Return [x, y] of the center of cell containing provided text 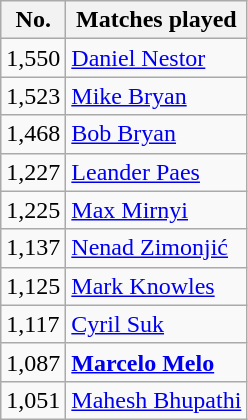
1,087 [34, 362]
Mahesh Bhupathi [156, 400]
1,227 [34, 172]
1,523 [34, 96]
1,051 [34, 400]
1,137 [34, 248]
Nenad Zimonjić [156, 248]
1,550 [34, 58]
No. [34, 20]
1,468 [34, 134]
Matches played [156, 20]
Mark Knowles [156, 286]
Marcelo Melo [156, 362]
Daniel Nestor [156, 58]
Leander Paes [156, 172]
1,117 [34, 324]
Cyril Suk [156, 324]
1,225 [34, 210]
1,125 [34, 286]
Max Mirnyi [156, 210]
Mike Bryan [156, 96]
Bob Bryan [156, 134]
